Return the (x, y) coordinate for the center point of the cell that contains the specified text.  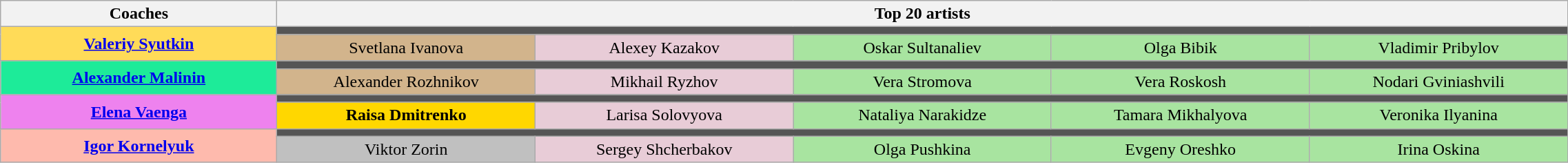
Svetlana Ivanova (406, 48)
Vladimir Pribylov (1439, 48)
Tamara Mikhalyova (1180, 115)
Mikhail Ryzhov (664, 81)
Elena Vaenga (139, 112)
Olga Bibik (1180, 48)
Valeriy Syutkin (139, 44)
Irina Oskina (1439, 149)
Oskar Sultanaliev (922, 48)
Olga Pushkina (922, 149)
Nodari Gviniashvili (1439, 81)
Coaches (139, 14)
Alexander Malinin (139, 77)
Igor Kornelyuk (139, 145)
Nataliya Narakidze (922, 115)
Vera Roskosh (1180, 81)
Alexander Rozhnikov (406, 81)
Raisa Dmitrenko (406, 115)
Veronika Ilyanina (1439, 115)
Top 20 artists (922, 14)
Larisa Solovyova (664, 115)
Evgeny Oreshko (1180, 149)
Viktor Zorin (406, 149)
Sergey Shcherbakov (664, 149)
Vera Stromova (922, 81)
Alexey Kazakov (664, 48)
